Determine the [X, Y] coordinate at the center of the cell enclosing the given text.  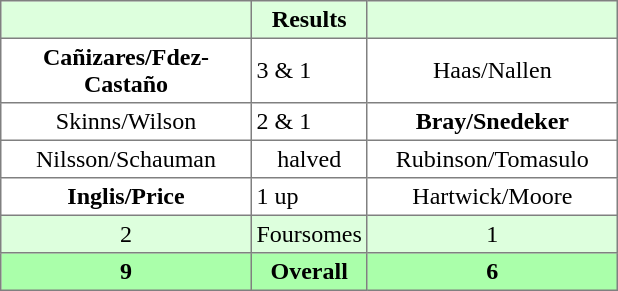
6 [492, 272]
1 up [309, 197]
2 & 1 [309, 122]
Results [309, 20]
Skinns/Wilson [126, 122]
Hartwick/Moore [492, 197]
9 [126, 272]
2 [126, 234]
Rubinson/Tomasulo [492, 159]
Inglis/Price [126, 197]
Overall [309, 272]
1 [492, 234]
Nilsson/Schauman [126, 159]
Cañizares/Fdez-Castaño [126, 70]
halved [309, 159]
3 & 1 [309, 70]
Haas/Nallen [492, 70]
Bray/Snedeker [492, 122]
Foursomes [309, 234]
